Output the (X, Y) coordinate of the center of the cell containing the given text.  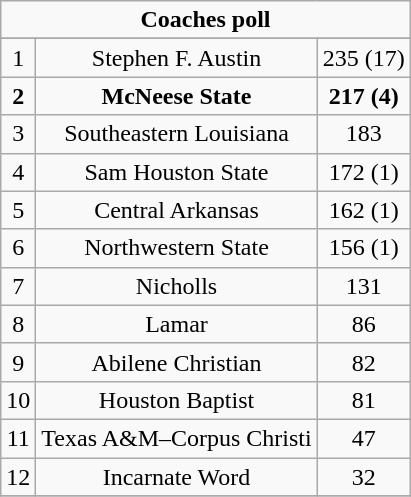
9 (18, 362)
6 (18, 248)
Stephen F. Austin (176, 58)
47 (364, 438)
183 (364, 134)
Texas A&M–Corpus Christi (176, 438)
2 (18, 96)
Abilene Christian (176, 362)
8 (18, 324)
Northwestern State (176, 248)
172 (1) (364, 172)
Houston Baptist (176, 400)
82 (364, 362)
7 (18, 286)
Nicholls (176, 286)
217 (4) (364, 96)
Lamar (176, 324)
12 (18, 477)
32 (364, 477)
Coaches poll (206, 20)
131 (364, 286)
11 (18, 438)
162 (1) (364, 210)
235 (17) (364, 58)
10 (18, 400)
1 (18, 58)
McNeese State (176, 96)
5 (18, 210)
4 (18, 172)
156 (1) (364, 248)
Sam Houston State (176, 172)
Central Arkansas (176, 210)
86 (364, 324)
Incarnate Word (176, 477)
81 (364, 400)
Southeastern Louisiana (176, 134)
3 (18, 134)
